Capture the cell that displays the provided text and extract its [X, Y] central coordinate. 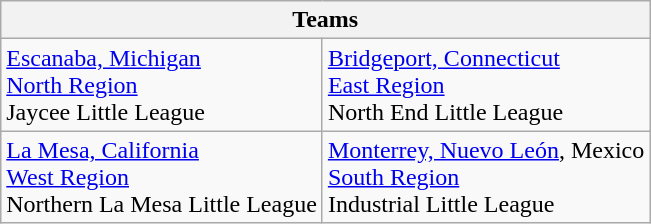
Monterrey, Nuevo León, MexicoSouth RegionIndustrial Little League [486, 177]
Escanaba, MichiganNorth RegionJaycee Little League [162, 85]
Bridgeport, ConnecticutEast RegionNorth End Little League [486, 85]
La Mesa, CaliforniaWest RegionNorthern La Mesa Little League [162, 177]
Teams [326, 20]
